Return (x, y) of the center of cell containing provided text 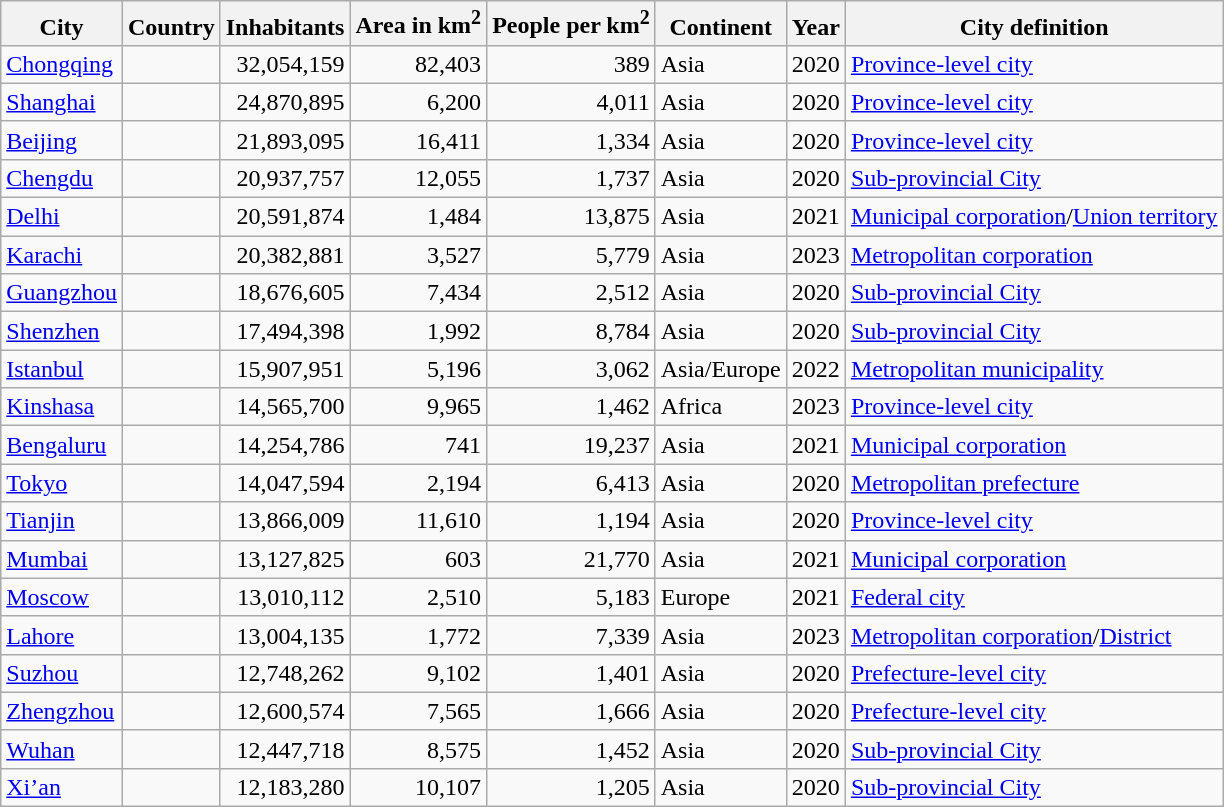
1,462 (572, 407)
24,870,895 (285, 102)
2,510 (418, 597)
18,676,605 (285, 293)
1,737 (572, 178)
2,194 (418, 483)
Moscow (62, 597)
1,334 (572, 140)
12,183,280 (285, 787)
Lahore (62, 635)
People per km2 (572, 24)
Metropolitan prefecture (1034, 483)
Guangzhou (62, 293)
14,565,700 (285, 407)
Wuhan (62, 749)
Chengdu (62, 178)
9,102 (418, 673)
City (62, 24)
3,527 (418, 255)
Europe (720, 597)
7,339 (572, 635)
Municipal corporation/Union territory (1034, 217)
7,434 (418, 293)
Delhi (62, 217)
12,447,718 (285, 749)
1,484 (418, 217)
Country (171, 24)
13,127,825 (285, 559)
1,772 (418, 635)
12,748,262 (285, 673)
Karachi (62, 255)
Istanbul (62, 369)
3,062 (572, 369)
Inhabitants (285, 24)
1,401 (572, 673)
13,875 (572, 217)
Year (816, 24)
13,866,009 (285, 521)
Beijing (62, 140)
21,893,095 (285, 140)
13,004,135 (285, 635)
14,254,786 (285, 445)
Metropolitan corporation (1034, 255)
5,196 (418, 369)
389 (572, 64)
32,054,159 (285, 64)
2,512 (572, 293)
741 (418, 445)
Africa (720, 407)
10,107 (418, 787)
Metropolitan corporation/District (1034, 635)
1,194 (572, 521)
14,047,594 (285, 483)
13,010,112 (285, 597)
8,575 (418, 749)
2022 (816, 369)
Shanghai (62, 102)
12,600,574 (285, 711)
Tianjin (62, 521)
1,205 (572, 787)
Continent (720, 24)
5,779 (572, 255)
16,411 (418, 140)
6,200 (418, 102)
17,494,398 (285, 331)
Suzhou (62, 673)
5,183 (572, 597)
1,666 (572, 711)
Zhengzhou (62, 711)
20,591,874 (285, 217)
1,992 (418, 331)
19,237 (572, 445)
Kinshasa (62, 407)
Federal city (1034, 597)
Bengaluru (62, 445)
Shenzhen (62, 331)
21,770 (572, 559)
City definition (1034, 24)
20,937,757 (285, 178)
Metropolitan municipality (1034, 369)
Mumbai (62, 559)
Tokyo (62, 483)
15,907,951 (285, 369)
6,413 (572, 483)
7,565 (418, 711)
11,610 (418, 521)
603 (418, 559)
4,011 (572, 102)
Chongqing (62, 64)
Asia/Europe (720, 369)
1,452 (572, 749)
Xi’an (62, 787)
8,784 (572, 331)
Area in km2 (418, 24)
9,965 (418, 407)
20,382,881 (285, 255)
82,403 (418, 64)
12,055 (418, 178)
